Find where the given text appears and provide that cell's center as (x, y) coordinate. 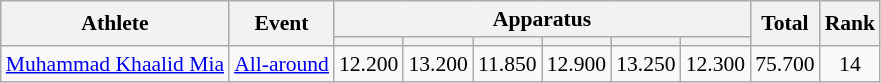
Event (282, 24)
Muhammad Khaalid Mia (115, 64)
All-around (282, 64)
14 (850, 64)
13.250 (646, 64)
13.200 (438, 64)
Total (784, 24)
Rank (850, 24)
12.300 (716, 64)
12.900 (576, 64)
12.200 (368, 64)
75.700 (784, 64)
Athlete (115, 24)
Apparatus (542, 19)
11.850 (508, 64)
